Return [X, Y] of the center of cell containing provided text 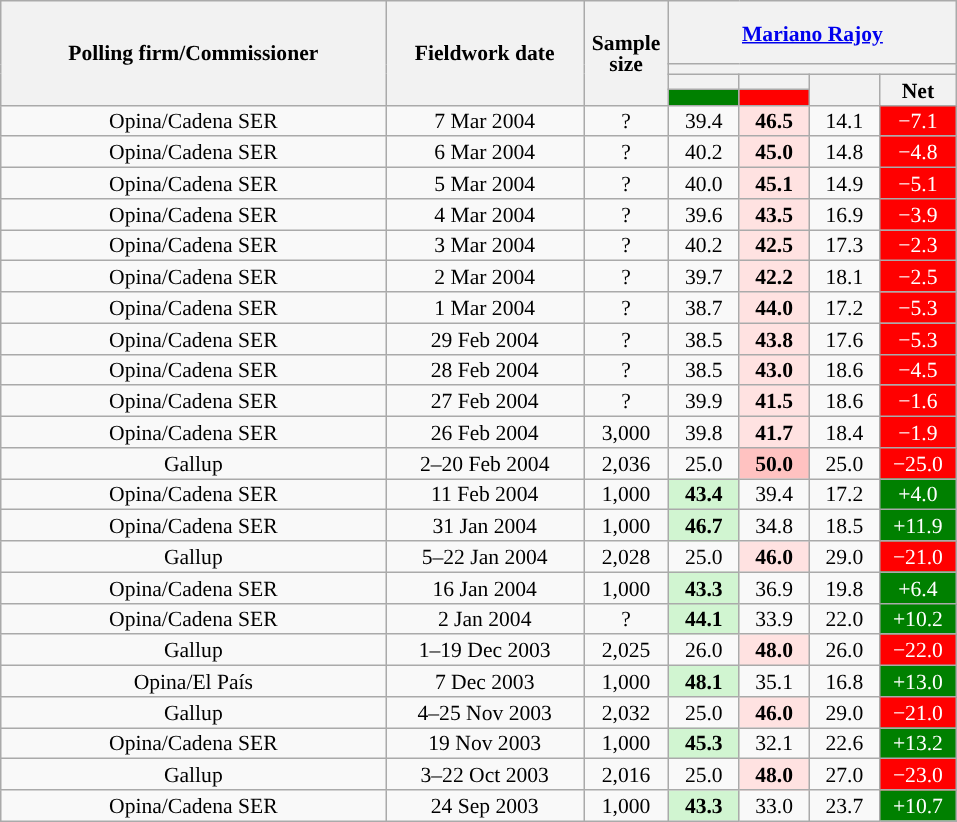
16 Jan 2004 [485, 588]
14.8 [844, 152]
−1.6 [918, 402]
18.4 [844, 432]
11 Feb 2004 [485, 494]
40.0 [704, 184]
−1.9 [918, 432]
17.6 [844, 338]
48.1 [704, 682]
28 Feb 2004 [485, 370]
43.5 [774, 214]
26 Feb 2004 [485, 432]
24 Sep 2003 [485, 806]
38.7 [704, 308]
3,000 [626, 432]
19.8 [844, 588]
45.0 [774, 152]
34.8 [774, 526]
7 Mar 2004 [485, 120]
39.6 [704, 214]
44.0 [774, 308]
2,036 [626, 464]
2,025 [626, 650]
16.8 [844, 682]
4–25 Nov 2003 [485, 712]
50.0 [774, 464]
5–22 Jan 2004 [485, 556]
18.1 [844, 276]
Sample size [626, 53]
+11.9 [918, 526]
4 Mar 2004 [485, 214]
−23.0 [918, 774]
+13.2 [918, 744]
+4.0 [918, 494]
2 Jan 2004 [485, 618]
16.9 [844, 214]
39.7 [704, 276]
32.1 [774, 744]
43.8 [774, 338]
27.0 [844, 774]
18.5 [844, 526]
46.7 [704, 526]
44.1 [704, 618]
33.0 [774, 806]
31 Jan 2004 [485, 526]
39.8 [704, 432]
46.5 [774, 120]
27 Feb 2004 [485, 402]
23.7 [844, 806]
43.4 [704, 494]
3 Mar 2004 [485, 246]
45.3 [704, 744]
2 Mar 2004 [485, 276]
Polling firm/Commissioner [194, 53]
+13.0 [918, 682]
2,016 [626, 774]
17.3 [844, 246]
+10.2 [918, 618]
−4.8 [918, 152]
−5.1 [918, 184]
22.6 [844, 744]
Fieldwork date [485, 53]
+10.7 [918, 806]
42.5 [774, 246]
−2.3 [918, 246]
41.7 [774, 432]
19 Nov 2003 [485, 744]
−7.1 [918, 120]
3–22 Oct 2003 [485, 774]
7 Dec 2003 [485, 682]
−2.5 [918, 276]
2,028 [626, 556]
14.1 [844, 120]
2,032 [626, 712]
Net [918, 90]
36.9 [774, 588]
35.1 [774, 682]
39.9 [704, 402]
−3.9 [918, 214]
22.0 [844, 618]
Mariano Rajoy [813, 32]
41.5 [774, 402]
1 Mar 2004 [485, 308]
29 Feb 2004 [485, 338]
5 Mar 2004 [485, 184]
+6.4 [918, 588]
43.0 [774, 370]
14.9 [844, 184]
1–19 Dec 2003 [485, 650]
−4.5 [918, 370]
Opina/El País [194, 682]
−25.0 [918, 464]
6 Mar 2004 [485, 152]
45.1 [774, 184]
2–20 Feb 2004 [485, 464]
−22.0 [918, 650]
42.2 [774, 276]
33.9 [774, 618]
